Extract the (x, y) coordinate from the center of the cell holding the provided text.  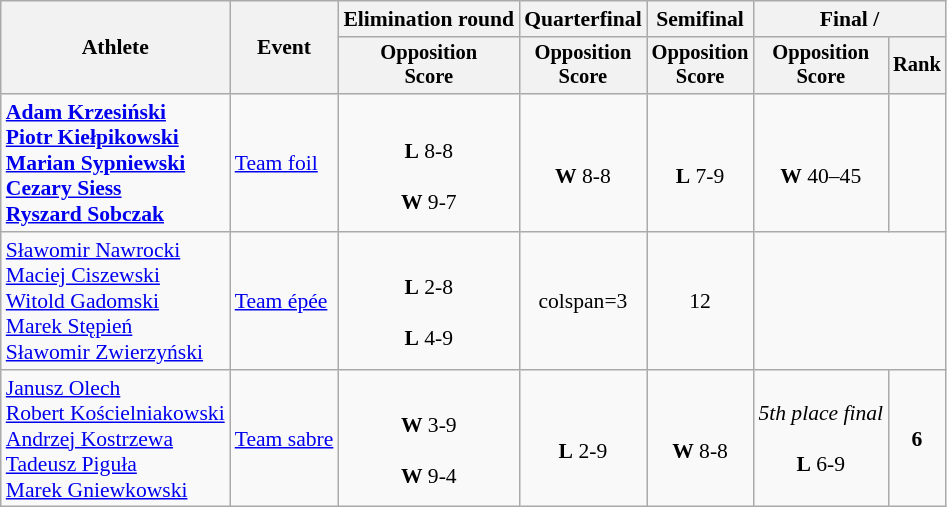
Semifinal (700, 19)
W 40–45 (820, 163)
Final / (849, 19)
Adam KrzesińskiPiotr KiełpikowskiMarian SypniewskiCezary SiessRyszard Sobczak (116, 163)
colspan=3 (583, 301)
W 8-8 (583, 163)
Sławomir NawrockiMaciej CiszewskiWitold GadomskiMarek StępieńSławomir Zwierzyński (116, 301)
Rank (917, 66)
L 7-9 (700, 163)
Quarterfinal (583, 19)
L 8-8W 9-7 (428, 163)
Team foil (284, 163)
12 (700, 301)
Athlete (116, 48)
Event (284, 48)
Elimination round (428, 19)
L 2-8L 4-9 (428, 301)
Team épée (284, 301)
